Locate the cell with the specified text and output its (X, Y) center coordinate. 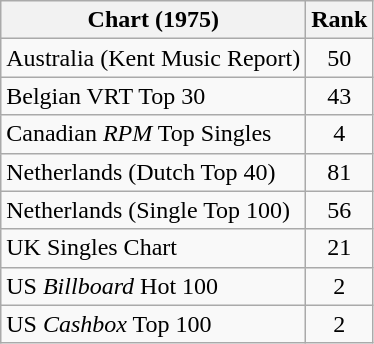
UK Singles Chart (154, 248)
Netherlands (Single Top 100) (154, 210)
56 (340, 210)
US Billboard Hot 100 (154, 286)
43 (340, 96)
50 (340, 58)
Rank (340, 20)
Canadian RPM Top Singles (154, 134)
21 (340, 248)
Chart (1975) (154, 20)
Belgian VRT Top 30 (154, 96)
Australia (Kent Music Report) (154, 58)
81 (340, 172)
4 (340, 134)
Netherlands (Dutch Top 40) (154, 172)
US Cashbox Top 100 (154, 324)
